Detect which cell encompasses the target text, then output its (x, y) center coordinate. 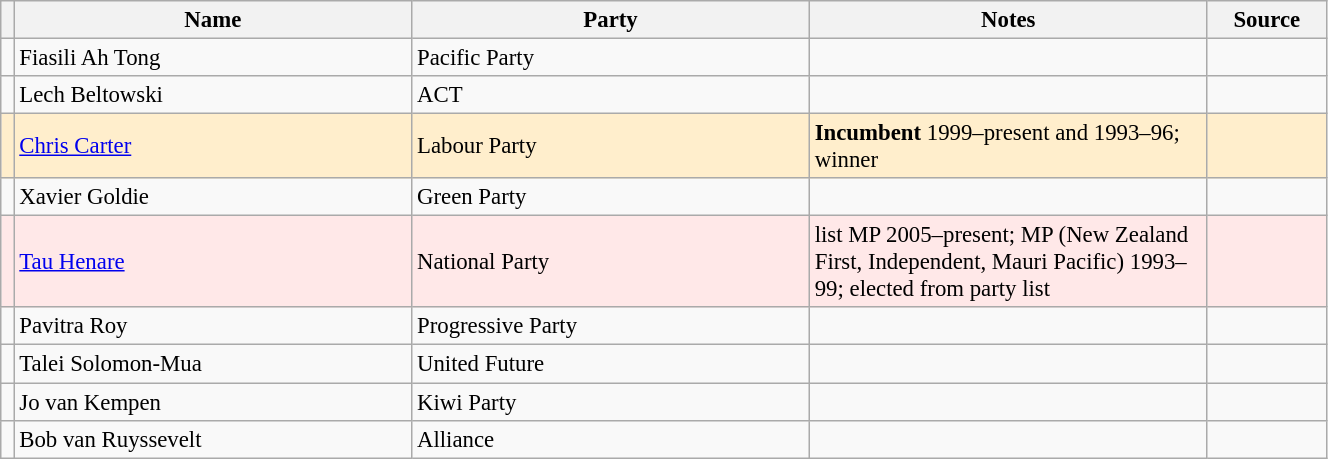
list MP 2005–present; MP (New Zealand First, Independent, Mauri Pacific) 1993–99; elected from party list (1008, 262)
Source (1266, 20)
Chris Carter (213, 146)
Notes (1008, 20)
Progressive Party (611, 327)
ACT (611, 95)
Pacific Party (611, 58)
Green Party (611, 197)
United Future (611, 364)
Alliance (611, 439)
Fiasili Ah Tong (213, 58)
Name (213, 20)
Jo van Kempen (213, 402)
Party (611, 20)
Xavier Goldie (213, 197)
Tau Henare (213, 262)
Pavitra Roy (213, 327)
National Party (611, 262)
Lech Beltowski (213, 95)
Incumbent 1999–present and 1993–96; winner (1008, 146)
Kiwi Party (611, 402)
Bob van Ruyssevelt (213, 439)
Labour Party (611, 146)
Talei Solomon-Mua (213, 364)
